Determine the [x, y] coordinate at the center of the cell enclosing the given text.  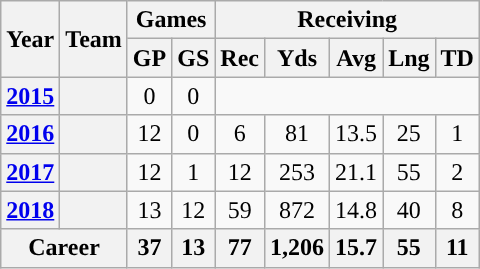
Receiving [348, 20]
59 [240, 210]
Yds [298, 58]
81 [298, 134]
8 [457, 210]
14.8 [356, 210]
25 [409, 134]
2015 [30, 96]
13.5 [356, 134]
253 [298, 172]
Career [64, 248]
GS [194, 58]
77 [240, 248]
Team [94, 39]
Games [170, 20]
2018 [30, 210]
15.7 [356, 248]
2 [457, 172]
11 [457, 248]
2016 [30, 134]
2017 [30, 172]
Rec [240, 58]
Lng [409, 58]
21.1 [356, 172]
37 [149, 248]
1,206 [298, 248]
40 [409, 210]
Avg [356, 58]
6 [240, 134]
872 [298, 210]
GP [149, 58]
TD [457, 58]
Year [30, 39]
